Extract the [X, Y] coordinate from the center of the cell holding the provided text.  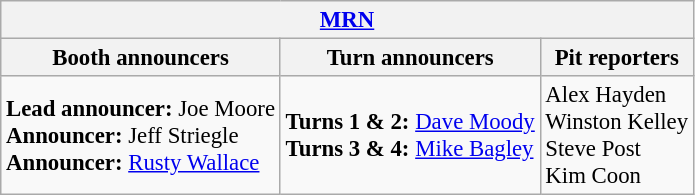
Pit reporters [616, 58]
Booth announcers [141, 58]
MRN [348, 20]
Alex HaydenWinston KelleySteve PostKim Coon [616, 136]
Turns 1 & 2: Dave MoodyTurns 3 & 4: Mike Bagley [410, 136]
Turn announcers [410, 58]
Lead announcer: Joe MooreAnnouncer: Jeff StriegleAnnouncer: Rusty Wallace [141, 136]
